Extract the (x, y) coordinate from the center of the cell holding the provided text.  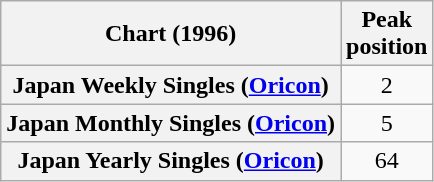
2 (387, 85)
Chart (1996) (171, 34)
Japan Weekly Singles (Oricon) (171, 85)
Japan Yearly Singles (Oricon) (171, 161)
5 (387, 123)
64 (387, 161)
Japan Monthly Singles (Oricon) (171, 123)
Peakposition (387, 34)
